Provide the (x, y) coordinate of the cell's center where the given text is located.  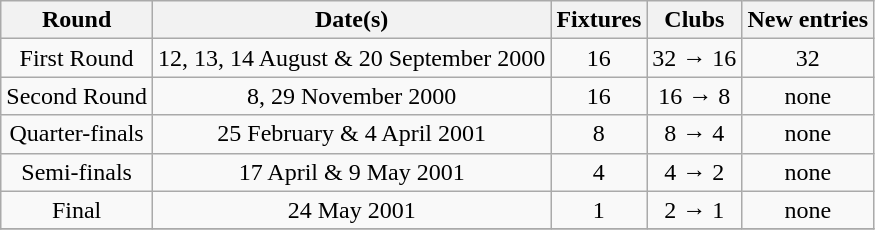
Clubs (694, 20)
8, 29 November 2000 (351, 96)
2 → 1 (694, 210)
32 → 16 (694, 58)
Fixtures (599, 20)
8 (599, 134)
4 (599, 172)
Date(s) (351, 20)
32 (808, 58)
Final (77, 210)
8 → 4 (694, 134)
Second Round (77, 96)
4 → 2 (694, 172)
12, 13, 14 August & 20 September 2000 (351, 58)
24 May 2001 (351, 210)
25 February & 4 April 2001 (351, 134)
17 April & 9 May 2001 (351, 172)
New entries (808, 20)
Semi-finals (77, 172)
1 (599, 210)
First Round (77, 58)
Quarter-finals (77, 134)
16 → 8 (694, 96)
Round (77, 20)
